Provide the (x, y) coordinate of the cell's center where the given text is located.  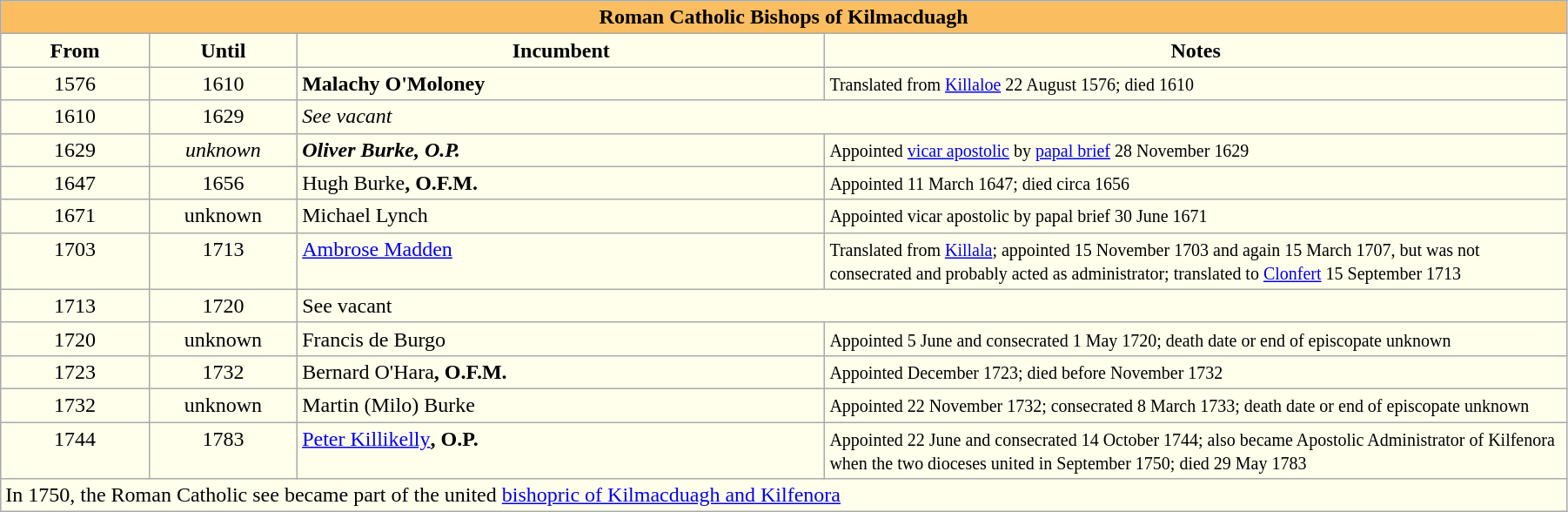
Appointed 11 March 1647; died circa 1656 (1196, 183)
Francis de Burgo (561, 339)
From (75, 51)
Translated from Killaloe 22 August 1576; died 1610 (1196, 84)
In 1750, the Roman Catholic see became part of the united bishopric of Kilmacduagh and Kilfenora (784, 495)
1744 (75, 449)
1671 (75, 216)
Incumbent (561, 51)
1576 (75, 84)
1647 (75, 183)
Peter Killikelly, O.P. (561, 449)
Appointed December 1723; died before November 1732 (1196, 372)
Until (223, 51)
1783 (223, 449)
Hugh Burke, O.F.M. (561, 183)
Roman Catholic Bishops of Kilmacduagh (784, 17)
Notes (1196, 51)
Appointed 5 June and consecrated 1 May 1720; death date or end of episcopate unknown (1196, 339)
1703 (75, 261)
1656 (223, 183)
Malachy O'Moloney (561, 84)
Martin (Milo) Burke (561, 405)
Ambrose Madden (561, 261)
Bernard O'Hara, O.F.M. (561, 372)
Michael Lynch (561, 216)
Appointed vicar apostolic by papal brief 28 November 1629 (1196, 150)
Appointed vicar apostolic by papal brief 30 June 1671 (1196, 216)
Oliver Burke, O.P. (561, 150)
1723 (75, 372)
Appointed 22 November 1732; consecrated 8 March 1733; death date or end of episcopate unknown (1196, 405)
